Search for the cell housing the specified text and yield its (X, Y) center coordinate. 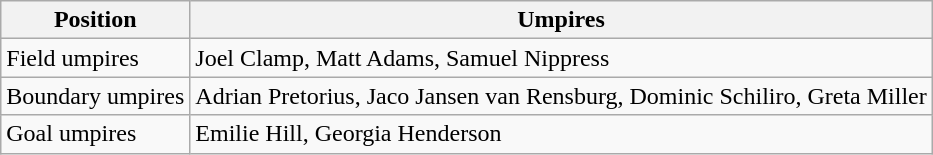
Boundary umpires (96, 96)
Emilie Hill, Georgia Henderson (561, 134)
Field umpires (96, 58)
Position (96, 20)
Goal umpires (96, 134)
Adrian Pretorius, Jaco Jansen van Rensburg, Dominic Schiliro, Greta Miller (561, 96)
Joel Clamp, Matt Adams, Samuel Nippress (561, 58)
Umpires (561, 20)
